For the text-containing cell, return its midpoint in (X, Y) coordinate format. 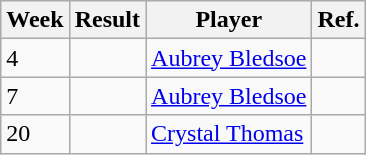
4 (35, 58)
7 (35, 96)
Result (107, 20)
20 (35, 134)
Week (35, 20)
Player (229, 20)
Ref. (338, 20)
Crystal Thomas (229, 134)
